Return [X, Y] of the center of cell containing provided text 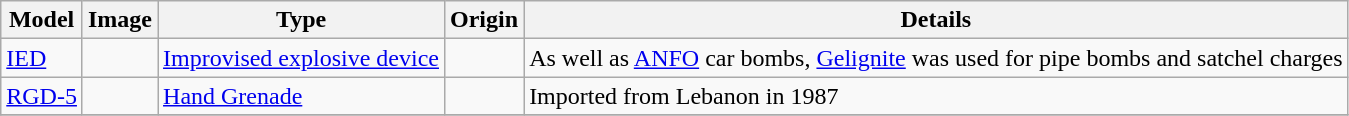
Imported from Lebanon in 1987 [936, 96]
RGD-5 [42, 96]
Details [936, 20]
Improvised explosive device [302, 58]
IED [42, 58]
Origin [484, 20]
Type [302, 20]
As well as ANFO car bombs, Gelignite was used for pipe bombs and satchel charges [936, 58]
Image [120, 20]
Hand Grenade [302, 96]
Model [42, 20]
